Scan for the cell matching the given text and deliver its [X, Y] coordinate at center. 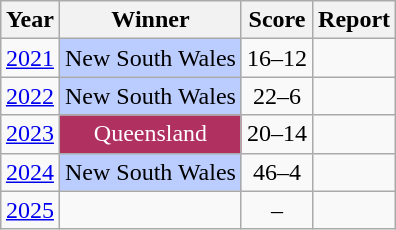
Report [354, 20]
46–4 [276, 172]
Score [276, 20]
16–12 [276, 58]
Year [30, 20]
2025 [30, 210]
22–6 [276, 96]
2024 [30, 172]
– [276, 210]
2022 [30, 96]
2023 [30, 134]
20–14 [276, 134]
Queensland [150, 134]
2021 [30, 58]
Winner [150, 20]
